From the cell containing the given text, extract its center point as [x, y] coordinate. 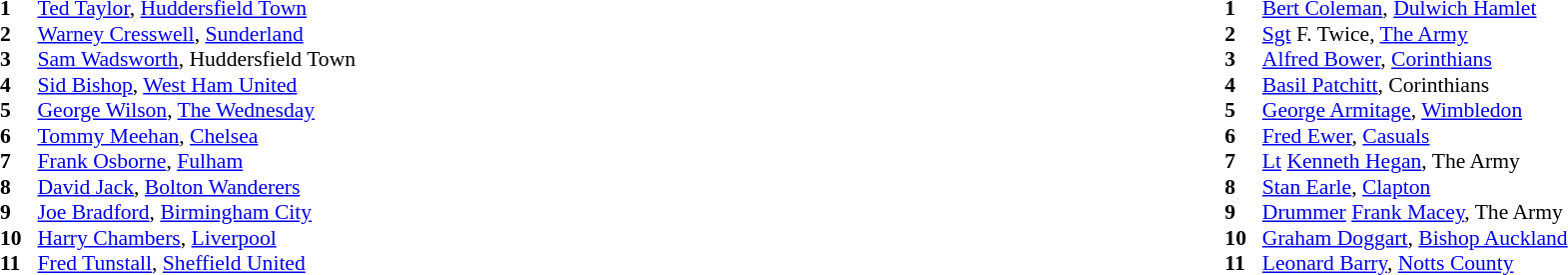
Frank Osborne, Fulham [198, 161]
David Jack, Bolton Wanderers [198, 187]
George Armitage, Wimbledon [1415, 111]
George Wilson, The Wednesday [198, 111]
Harry Chambers, Liverpool [198, 238]
Lt Kenneth Hegan, The Army [1415, 161]
Sgt F. Twice, The Army [1415, 34]
Warney Cresswell, Sunderland [198, 34]
Stan Earle, Clapton [1415, 187]
Sam Wadsworth, Huddersfield Town [198, 59]
Graham Doggart, Bishop Auckland [1415, 238]
Sid Bishop, West Ham United [198, 85]
Basil Patchitt, Corinthians [1415, 85]
Joe Bradford, Birmingham City [198, 213]
Drummer Frank Macey, The Army [1415, 213]
Tommy Meehan, Chelsea [198, 136]
Alfred Bower, Corinthians [1415, 59]
Fred Ewer, Casuals [1415, 136]
